Locate the cell with the specified text and output its [X, Y] center coordinate. 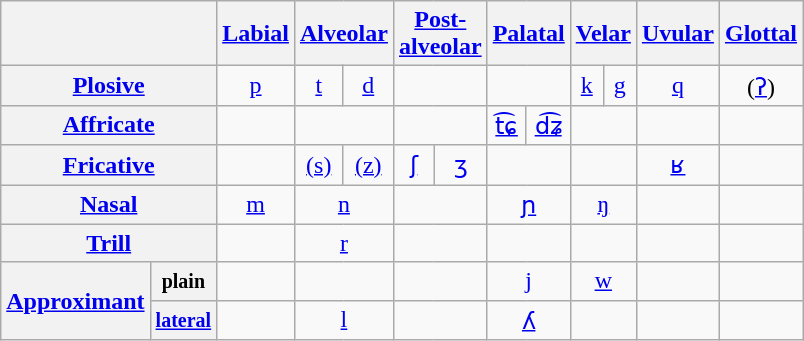
(ʔ) [760, 86]
ɲ [528, 204]
Plosive [109, 86]
Nasal [109, 204]
plain [184, 281]
lateral [184, 320]
l [344, 320]
Glottal [760, 34]
q [678, 86]
ʃ [413, 165]
p [256, 86]
Fricative [109, 165]
Trill [109, 243]
w [603, 281]
Labial [256, 34]
k [586, 86]
Affricate [109, 125]
Palatal [528, 34]
(s) [318, 165]
(z) [368, 165]
d͡ʑ [548, 125]
Velar [603, 34]
m [256, 204]
n [344, 204]
Post-alveolar [440, 34]
Uvular [678, 34]
t [318, 86]
t͡ɕ [506, 125]
r [344, 243]
Alveolar [344, 34]
g [620, 86]
ŋ [603, 204]
Approximant [76, 301]
ʒ [460, 165]
j [528, 281]
d [368, 86]
ʎ [528, 320]
ʁ [678, 165]
